From the cell containing the given text, extract its center point as [x, y] coordinate. 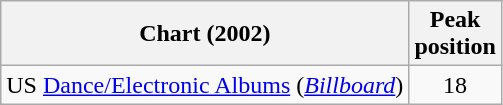
Chart (2002) [205, 34]
US Dance/Electronic Albums (Billboard) [205, 85]
18 [455, 85]
Peakposition [455, 34]
